Extract the [X, Y] coordinate from the center of the cell holding the provided text.  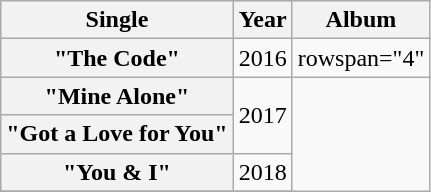
"You & I" [117, 172]
2017 [262, 115]
"The Code" [117, 58]
rowspan="4" [361, 58]
2018 [262, 172]
"Got a Love for You" [117, 134]
2016 [262, 58]
Single [117, 20]
Year [262, 20]
Album [361, 20]
"Mine Alone" [117, 96]
